Search for the cell housing the specified text and yield its [X, Y] center coordinate. 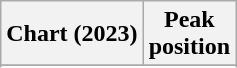
Chart (2023) [72, 34]
Peakposition [189, 34]
